Determine the (X, Y) coordinate at the center of the cell enclosing the given text.  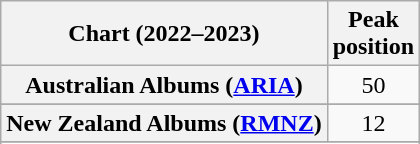
12 (373, 123)
Chart (2022–2023) (164, 34)
Australian Albums (ARIA) (164, 85)
Peakposition (373, 34)
New Zealand Albums (RMNZ) (164, 123)
50 (373, 85)
